From the cell containing the given text, extract its center point as [x, y] coordinate. 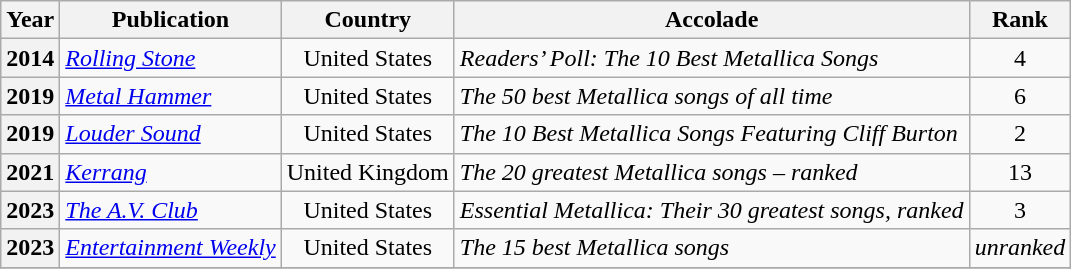
The 50 best Metallica songs of all time [712, 96]
Readers’ Poll: The 10 Best Metallica Songs [712, 58]
2 [1020, 134]
Rank [1020, 20]
Essential Metallica: Their 30 greatest songs, ranked [712, 210]
3 [1020, 210]
The A.V. Club [170, 210]
4 [1020, 58]
2021 [30, 172]
Year [30, 20]
13 [1020, 172]
unranked [1020, 248]
Metal Hammer [170, 96]
Louder Sound [170, 134]
Kerrang [170, 172]
The 10 Best Metallica Songs Featuring Cliff Burton [712, 134]
Country [368, 20]
The 15 best Metallica songs [712, 248]
6 [1020, 96]
The 20 greatest Metallica songs – ranked [712, 172]
Entertainment Weekly [170, 248]
United Kingdom [368, 172]
Rolling Stone [170, 58]
2014 [30, 58]
Accolade [712, 20]
Publication [170, 20]
